Output the [X, Y] coordinate of the center of the cell containing the given text.  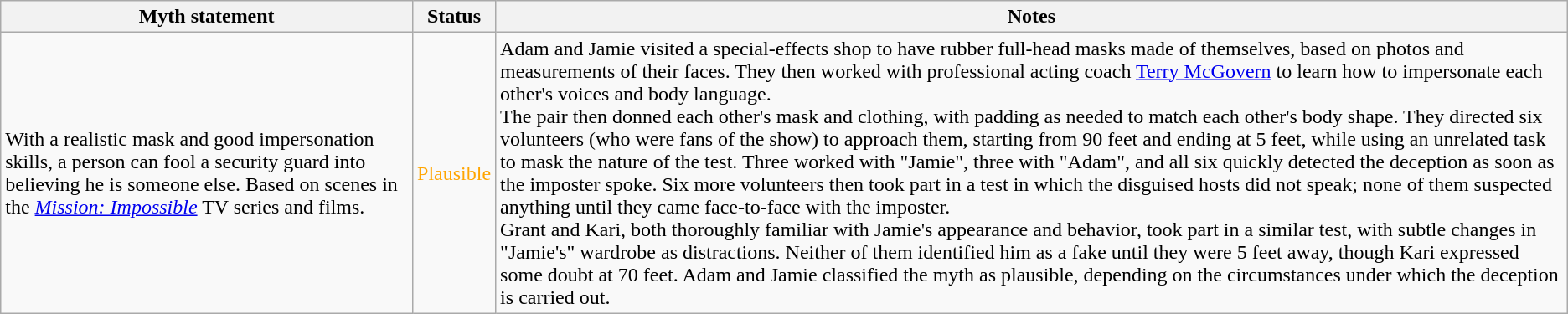
Myth statement [207, 17]
Notes [1032, 17]
Status [454, 17]
Plausible [454, 172]
